Detect which cell encompasses the target text, then output its (X, Y) center coordinate. 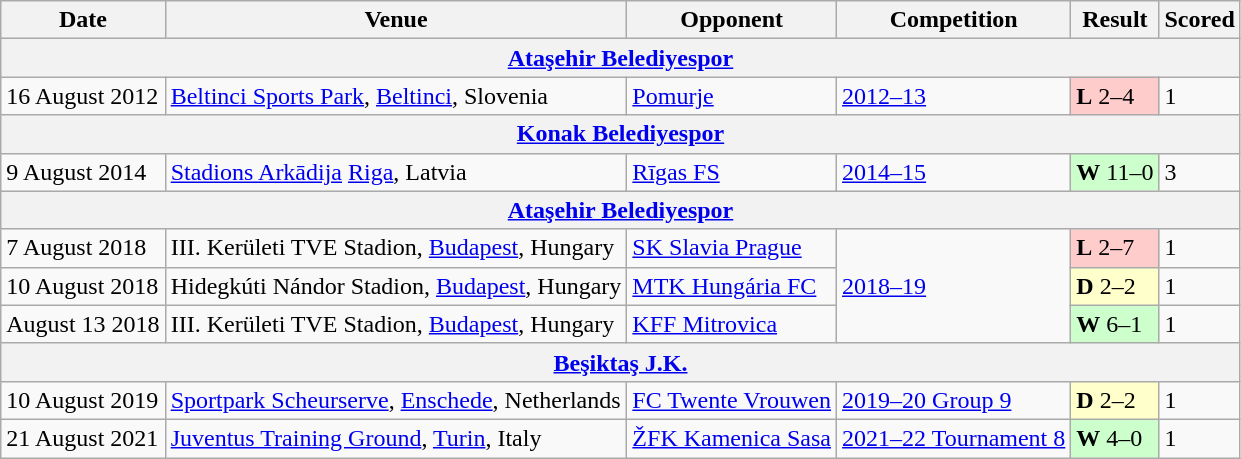
Opponent (732, 20)
FC Twente Vrouwen (732, 400)
Juventus Training Ground, Turin, Italy (396, 438)
10 August 2018 (83, 286)
2021–22 Tournament 8 (954, 438)
Date (83, 20)
Pomurje (732, 96)
2019–20 Group 9 (954, 400)
2018–19 (954, 286)
Beltinci Sports Park, Beltinci, Slovenia (396, 96)
W 4–0 (1115, 438)
Sportpark Scheurserve, Enschede, Netherlands (396, 400)
Beşiktaş J.K. (621, 362)
Scored (1200, 20)
3 (1200, 172)
W 6–1 (1115, 324)
Venue (396, 20)
21 August 2021 (83, 438)
16 August 2012 (83, 96)
2014–15 (954, 172)
7 August 2018 (83, 248)
KFF Mitrovica (732, 324)
Stadions Arkādija Riga, Latvia (396, 172)
Competition (954, 20)
9 August 2014 (83, 172)
SK Slavia Prague (732, 248)
ŽFK Kamenica Sasa (732, 438)
Konak Belediyespor (621, 134)
W 11–0 (1115, 172)
L 2–7 (1115, 248)
August 13 2018 (83, 324)
Hidegkúti Nándor Stadion, Budapest, Hungary (396, 286)
Rīgas FS (732, 172)
2012–13 (954, 96)
Result (1115, 20)
L 2–4 (1115, 96)
MTK Hungária FC (732, 286)
10 August 2019 (83, 400)
